Determine the (x, y) coordinate at the center of the cell enclosing the given text.  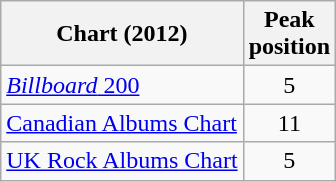
Peakposition (289, 34)
11 (289, 123)
Chart (2012) (122, 34)
Billboard 200 (122, 85)
UK Rock Albums Chart (122, 161)
Canadian Albums Chart (122, 123)
